Scan for the cell matching the given text and deliver its [X, Y] coordinate at center. 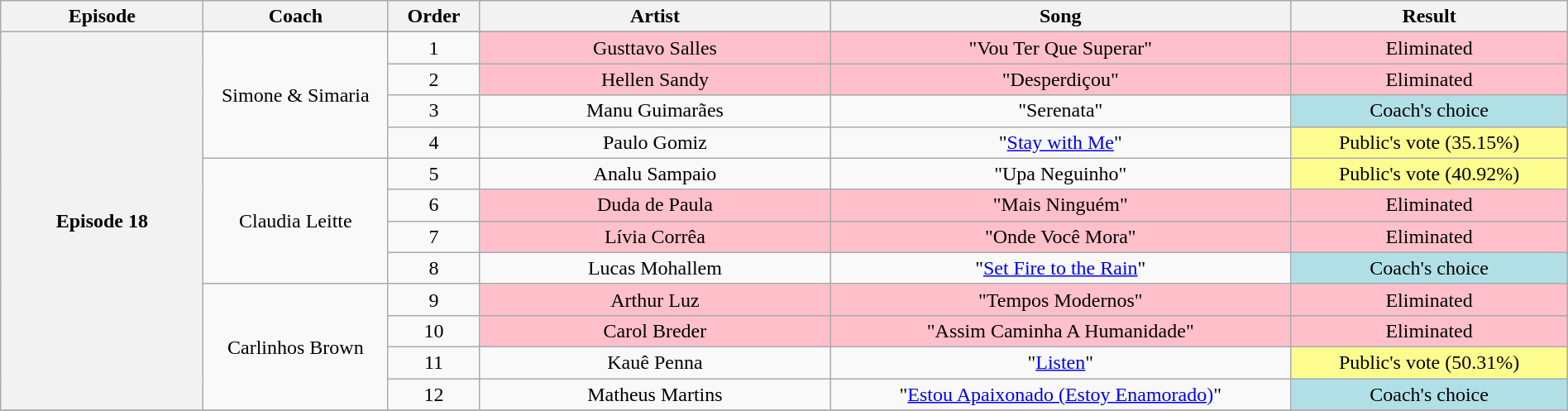
Claudia Leitte [296, 221]
1 [433, 48]
Carlinhos Brown [296, 346]
Duda de Paula [655, 205]
"Mais Ninguém" [1060, 205]
Result [1429, 17]
"Tempos Modernos" [1060, 299]
"Stay with Me" [1060, 142]
11 [433, 362]
Arthur Luz [655, 299]
"Set Fire to the Rain" [1060, 268]
Analu Sampaio [655, 174]
Carol Breder [655, 331]
"Vou Ter Que Superar" [1060, 48]
Artist [655, 17]
Episode [103, 17]
Lívia Corrêa [655, 237]
9 [433, 299]
3 [433, 111]
Order [433, 17]
5 [433, 174]
Manu Guimarães [655, 111]
"Serenata" [1060, 111]
Public's vote (35.15%) [1429, 142]
Coach [296, 17]
Song [1060, 17]
"Desperdiçou" [1060, 79]
"Onde Você Mora" [1060, 237]
6 [433, 205]
Public's vote (50.31%) [1429, 362]
Lucas Mohallem [655, 268]
8 [433, 268]
Paulo Gomiz [655, 142]
12 [433, 394]
2 [433, 79]
Matheus Martins [655, 394]
Gusttavo Salles [655, 48]
4 [433, 142]
"Listen" [1060, 362]
"Assim Caminha A Humanidade" [1060, 331]
Public's vote (40.92%) [1429, 174]
Episode 18 [103, 222]
"Estou Apaixonado (Estoy Enamorado)" [1060, 394]
Kauê Penna [655, 362]
"Upa Neguinho" [1060, 174]
7 [433, 237]
Hellen Sandy [655, 79]
Simone & Simaria [296, 95]
10 [433, 331]
